Determine the [x, y] coordinate at the center of the cell enclosing the given text.  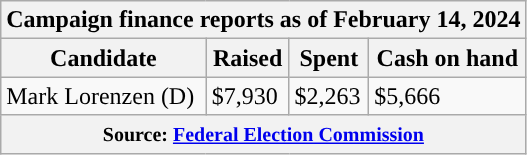
Source: Federal Election Commission [264, 134]
$7,930 [248, 96]
$5,666 [448, 96]
Candidate [104, 58]
Spent [329, 58]
Campaign finance reports as of February 14, 2024 [264, 20]
Mark Lorenzen (D) [104, 96]
$2,263 [329, 96]
Cash on hand [448, 58]
Raised [248, 58]
